Pinpoint the cell where the given text exists, returning its [X, Y] midpoint coordinate. 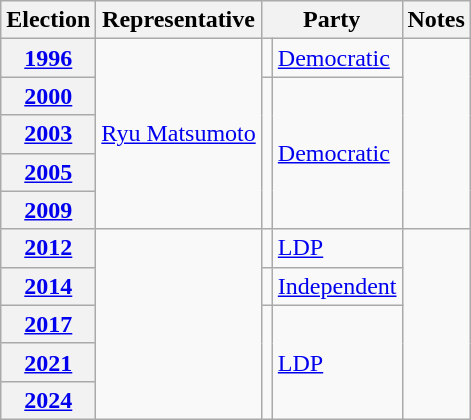
Representative [178, 20]
2012 [48, 248]
2017 [48, 324]
2014 [48, 286]
Notes [436, 20]
Election [48, 20]
2009 [48, 210]
2000 [48, 96]
2021 [48, 362]
Independent [337, 286]
2005 [48, 172]
2024 [48, 400]
Ryu Matsumoto [178, 134]
1996 [48, 58]
Party [332, 20]
2003 [48, 134]
